Identify which cell holds the provided text, then report its [X, Y] central coordinate. 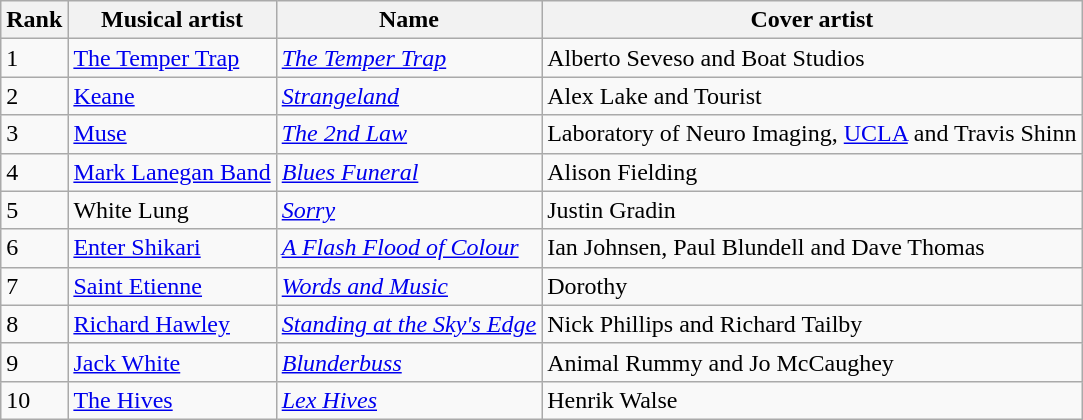
Keane [172, 96]
1 [34, 58]
5 [34, 210]
Saint Etienne [172, 286]
Dorothy [812, 286]
Enter Shikari [172, 248]
The Hives [172, 400]
4 [34, 172]
9 [34, 362]
Mark Lanegan Band [172, 172]
The 2nd Law [408, 134]
2 [34, 96]
Sorry [408, 210]
Blues Funeral [408, 172]
Blunderbuss [408, 362]
Justin Gradin [812, 210]
3 [34, 134]
Laboratory of Neuro Imaging, UCLA and Travis Shinn [812, 134]
Alberto Seveso and Boat Studios [812, 58]
Name [408, 20]
8 [34, 324]
Strangeland [408, 96]
Lex Hives [408, 400]
White Lung [172, 210]
Cover artist [812, 20]
Musical artist [172, 20]
Alison Fielding [812, 172]
Words and Music [408, 286]
Muse [172, 134]
Nick Phillips and Richard Tailby [812, 324]
A Flash Flood of Colour [408, 248]
Jack White [172, 362]
Alex Lake and Tourist [812, 96]
Richard Hawley [172, 324]
Standing at the Sky's Edge [408, 324]
6 [34, 248]
Animal Rummy and Jo McCaughey [812, 362]
7 [34, 286]
10 [34, 400]
Ian Johnsen, Paul Blundell and Dave Thomas [812, 248]
Rank [34, 20]
Henrik Walse [812, 400]
